Return [x, y] of the center of cell containing provided text 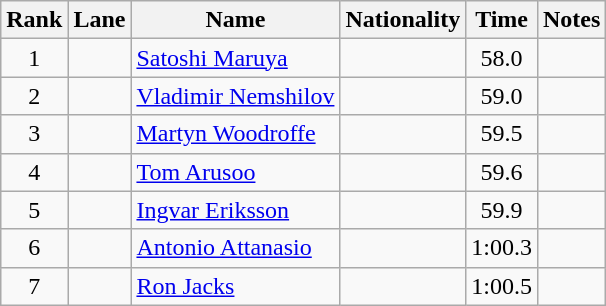
Vladimir Nemshilov [236, 96]
58.0 [502, 58]
2 [34, 96]
3 [34, 134]
59.5 [502, 134]
Notes [571, 20]
Tom Arusoo [236, 172]
7 [34, 286]
Antonio Attanasio [236, 248]
1:00.3 [502, 248]
Martyn Woodroffe [236, 134]
5 [34, 210]
Satoshi Maruya [236, 58]
Nationality [403, 20]
Lane [100, 20]
6 [34, 248]
59.6 [502, 172]
Ingvar Eriksson [236, 210]
59.9 [502, 210]
Rank [34, 20]
59.0 [502, 96]
Ron Jacks [236, 286]
Name [236, 20]
Time [502, 20]
1:00.5 [502, 286]
4 [34, 172]
1 [34, 58]
